Return [X, Y] of the center of cell containing provided text 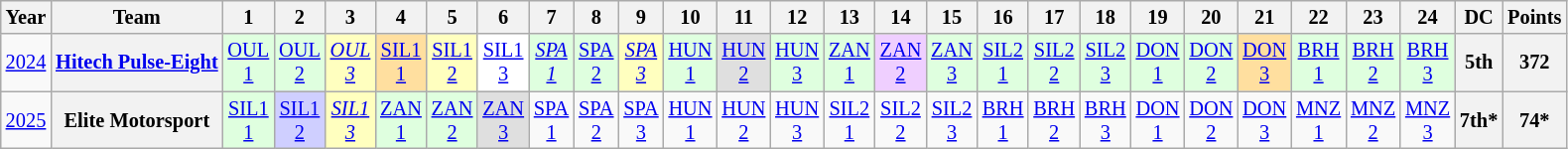
11 [743, 17]
2025 [26, 120]
23 [1373, 17]
372 [1534, 63]
Team [137, 17]
MNZ1 [1318, 120]
Year [26, 17]
5th [1479, 63]
12 [797, 17]
OUL1 [249, 63]
19 [1158, 17]
Elite Motorsport [137, 120]
14 [901, 17]
74* [1534, 120]
Points [1534, 17]
17 [1054, 17]
2024 [26, 63]
3 [350, 17]
MNZ3 [1427, 120]
OUL2 [300, 63]
Hitech Pulse-Eight [137, 63]
13 [849, 17]
7th* [1479, 120]
7 [552, 17]
MNZ2 [1373, 120]
20 [1211, 17]
OUL3 [350, 63]
1 [249, 17]
21 [1264, 17]
4 [401, 17]
15 [952, 17]
10 [691, 17]
8 [595, 17]
18 [1106, 17]
DC [1479, 17]
5 [453, 17]
6 [503, 17]
22 [1318, 17]
16 [1003, 17]
9 [641, 17]
24 [1427, 17]
2 [300, 17]
